Return (x, y) of the center of cell containing provided text 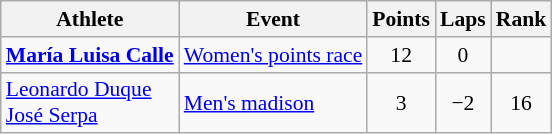
Event (274, 19)
−2 (463, 102)
Points (401, 19)
0 (463, 55)
16 (522, 102)
12 (401, 55)
Athlete (90, 19)
María Luisa Calle (90, 55)
Men's madison (274, 102)
Rank (522, 19)
3 (401, 102)
Leonardo DuqueJosé Serpa (90, 102)
Women's points race (274, 55)
Laps (463, 19)
